Capture the cell that displays the provided text and extract its (X, Y) central coordinate. 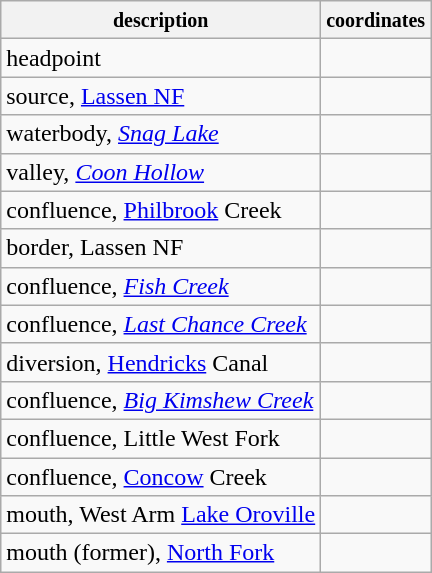
border, Lassen NF (161, 248)
coordinates (376, 20)
valley, Coon Hollow (161, 172)
confluence, Fish Creek (161, 286)
mouth (former), North Fork (161, 553)
confluence, Last Chance Creek (161, 324)
confluence, Little West Fork (161, 438)
headpoint (161, 58)
waterbody, Snag Lake (161, 134)
description (161, 20)
mouth, West Arm Lake Oroville (161, 515)
confluence, Philbrook Creek (161, 210)
confluence, Big Kimshew Creek (161, 400)
diversion, Hendricks Canal (161, 362)
confluence, Concow Creek (161, 477)
source, Lassen NF (161, 96)
